Return the [X, Y] coordinate for the center point of the cell that contains the specified text.  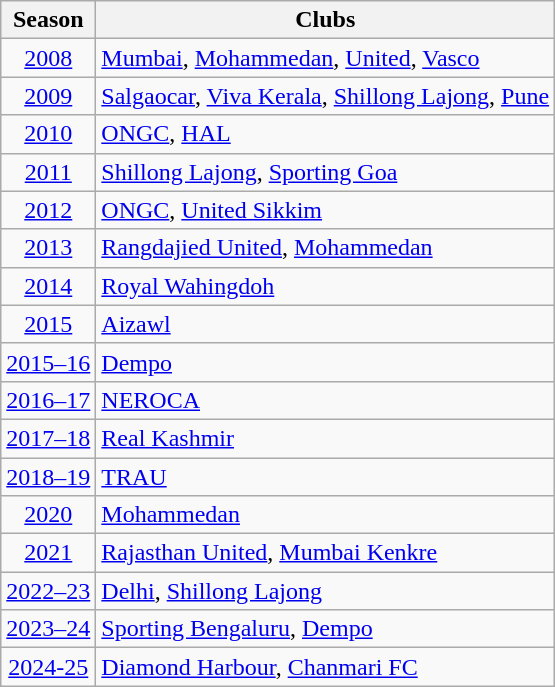
2013 [48, 248]
2011 [48, 172]
2014 [48, 286]
Rajasthan United, Mumbai Kenkre [326, 553]
Rangdajied United, Mohammedan [326, 248]
Sporting Bengaluru, Dempo [326, 629]
2015–16 [48, 362]
Season [48, 20]
2020 [48, 515]
Salgaocar, Viva Kerala, Shillong Lajong, Pune [326, 96]
2016–17 [48, 400]
2010 [48, 134]
2022–23 [48, 591]
Aizawl [326, 324]
2024-25 [48, 667]
Clubs [326, 20]
ONGC, HAL [326, 134]
Real Kashmir [326, 438]
2017–18 [48, 438]
NEROCA [326, 400]
Diamond Harbour, Chanmari FC [326, 667]
Mumbai, Mohammedan, United, Vasco [326, 58]
2018–19 [48, 477]
2009 [48, 96]
Dempo [326, 362]
ONGC, United Sikkim [326, 210]
2012 [48, 210]
2023–24 [48, 629]
Delhi, Shillong Lajong [326, 591]
Shillong Lajong, Sporting Goa [326, 172]
2008 [48, 58]
Mohammedan [326, 515]
Royal Wahingdoh [326, 286]
TRAU [326, 477]
2015 [48, 324]
2021 [48, 553]
